Return [x, y] of the center of cell containing provided text 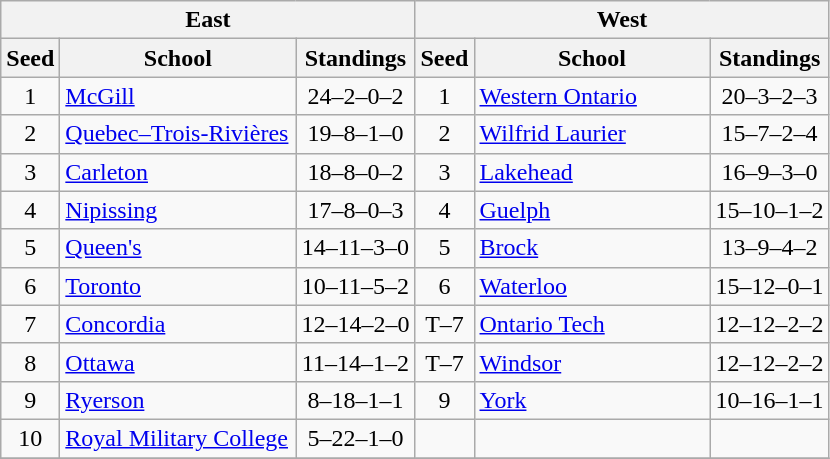
12–14–2–0 [356, 324]
15–12–0–1 [770, 286]
Nipissing [178, 210]
15–7–2–4 [770, 134]
East [208, 20]
Waterloo [592, 286]
7 [30, 324]
West [622, 20]
5–22–1–0 [356, 438]
20–3–2–3 [770, 96]
13–9–4–2 [770, 248]
Windsor [592, 362]
8–18–1–1 [356, 400]
Concordia [178, 324]
16–9–3–0 [770, 172]
Wilfrid Laurier [592, 134]
Western Ontario [592, 96]
McGill [178, 96]
10 [30, 438]
Toronto [178, 286]
Ottawa [178, 362]
Ontario Tech [592, 324]
Quebec–Trois-Rivières [178, 134]
17–8–0–3 [356, 210]
Lakehead [592, 172]
Ryerson [178, 400]
10–11–5–2 [356, 286]
18–8–0–2 [356, 172]
Queen's [178, 248]
Royal Military College [178, 438]
11–14–1–2 [356, 362]
Carleton [178, 172]
14–11–3–0 [356, 248]
19–8–1–0 [356, 134]
15–10–1–2 [770, 210]
Guelph [592, 210]
York [592, 400]
24–2–0–2 [356, 96]
8 [30, 362]
Brock [592, 248]
10–16–1–1 [770, 400]
